Extract the [X, Y] coordinate from the center of the cell holding the provided text.  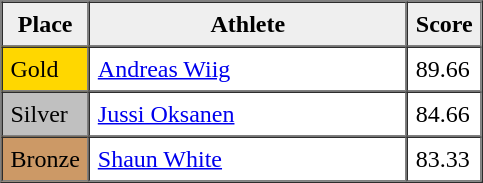
Silver [46, 114]
83.33 [444, 158]
Place [46, 24]
Score [444, 24]
89.66 [444, 68]
84.66 [444, 114]
Andreas Wiig [248, 68]
Shaun White [248, 158]
Bronze [46, 158]
Athlete [248, 24]
Gold [46, 68]
Jussi Oksanen [248, 114]
